For the text-containing cell, return its midpoint in (X, Y) coordinate format. 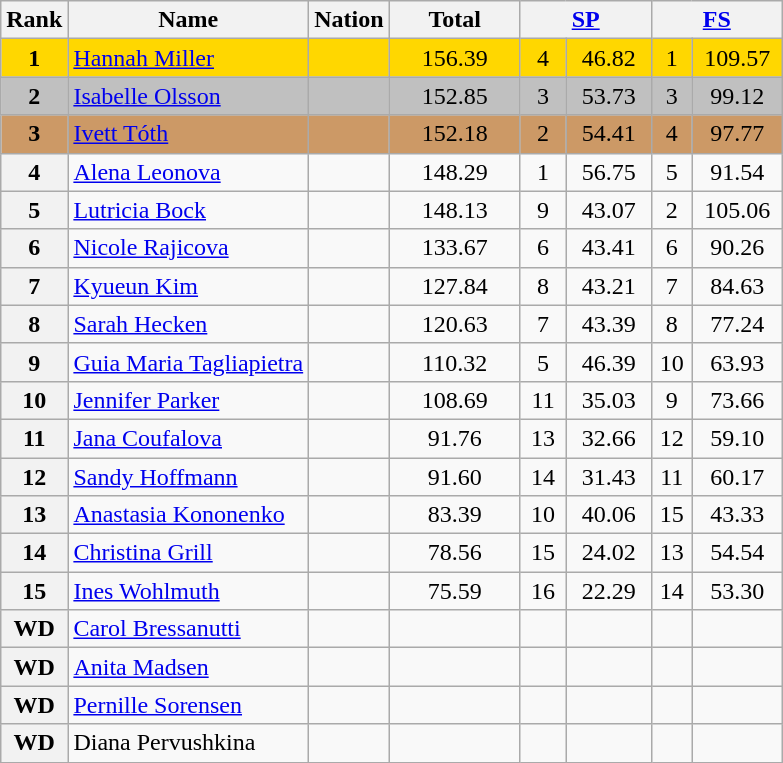
Lutricia Bock (188, 210)
148.13 (454, 210)
54.41 (608, 134)
24.02 (608, 553)
56.75 (608, 172)
Alena Leonova (188, 172)
Jana Coufalova (188, 438)
22.29 (608, 591)
35.03 (608, 400)
148.29 (454, 172)
Isabelle Olsson (188, 96)
43.21 (608, 286)
Carol Bressanutti (188, 629)
84.63 (737, 286)
91.76 (454, 438)
FS (716, 20)
Anita Madsen (188, 667)
Hannah Miller (188, 58)
78.56 (454, 553)
Ivett Tóth (188, 134)
90.26 (737, 248)
43.39 (608, 324)
110.32 (454, 362)
Jennifer Parker (188, 400)
53.73 (608, 96)
16 (543, 591)
Anastasia Kononenko (188, 515)
75.59 (454, 591)
Name (188, 20)
SP (586, 20)
31.43 (608, 477)
43.41 (608, 248)
109.57 (737, 58)
43.07 (608, 210)
Kyueun Kim (188, 286)
152.85 (454, 96)
46.82 (608, 58)
32.66 (608, 438)
59.10 (737, 438)
Diana Pervushkina (188, 743)
43.33 (737, 515)
Sarah Hecken (188, 324)
99.12 (737, 96)
63.93 (737, 362)
105.06 (737, 210)
97.77 (737, 134)
133.67 (454, 248)
83.39 (454, 515)
91.60 (454, 477)
Total (454, 20)
53.30 (737, 591)
Nicole Rajicova (188, 248)
46.39 (608, 362)
73.66 (737, 400)
108.69 (454, 400)
152.18 (454, 134)
Sandy Hoffmann (188, 477)
60.17 (737, 477)
Ines Wohlmuth (188, 591)
Christina Grill (188, 553)
40.06 (608, 515)
91.54 (737, 172)
77.24 (737, 324)
Guia Maria Tagliapietra (188, 362)
Nation (349, 20)
Rank (34, 20)
156.39 (454, 58)
127.84 (454, 286)
Pernille Sorensen (188, 705)
54.54 (737, 553)
120.63 (454, 324)
